Provide the (X, Y) coordinate of the cell's center where the given text is located.  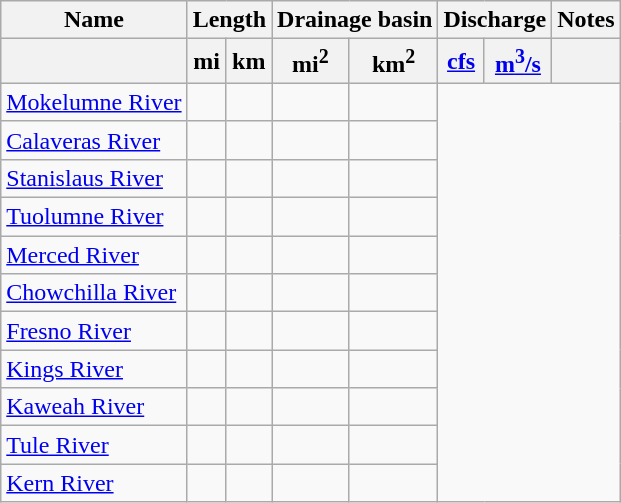
km2 (394, 62)
cfs (461, 62)
mi (206, 62)
Length (229, 20)
Tule River (94, 445)
Tuolumne River (94, 217)
Fresno River (94, 331)
Discharge (495, 20)
m3/s (518, 62)
Mokelumne River (94, 102)
Stanislaus River (94, 178)
Name (94, 20)
Kaweah River (94, 407)
Merced River (94, 255)
Kern River (94, 483)
km (249, 62)
Calaveras River (94, 140)
Kings River (94, 369)
mi2 (311, 62)
Drainage basin (355, 20)
Chowchilla River (94, 293)
Notes (586, 20)
